Provide the (X, Y) coordinate of the cell's center where the given text is located.  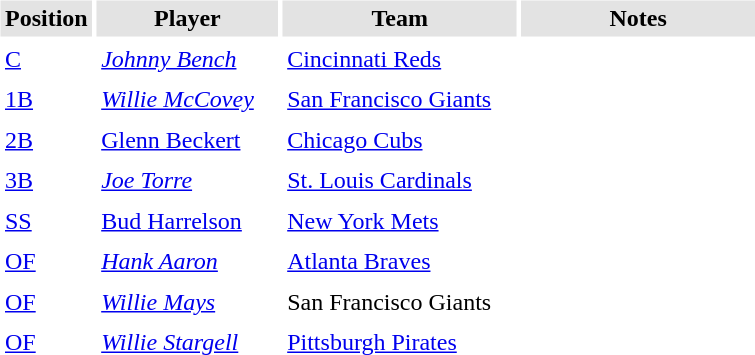
Johnny Bench (188, 59)
Chicago Cubs (400, 140)
St. Louis Cardinals (400, 180)
Position (46, 18)
3B (46, 180)
Willie Mays (188, 302)
Joe Torre (188, 180)
Player (188, 18)
Bud Harrelson (188, 221)
C (46, 59)
Hank Aaron (188, 262)
2B (46, 140)
Notes (638, 18)
Team (400, 18)
Glenn Beckert (188, 140)
Atlanta Braves (400, 262)
SS (46, 221)
1B (46, 100)
Willie McCovey (188, 100)
Cincinnati Reds (400, 59)
New York Mets (400, 221)
